Scan for the cell matching the given text and deliver its (x, y) coordinate at center. 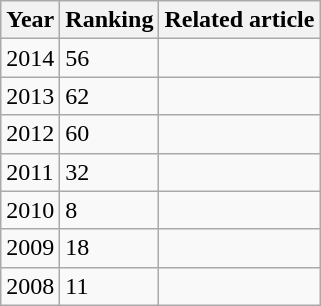
2010 (30, 210)
8 (110, 210)
2014 (30, 58)
2008 (30, 286)
2011 (30, 172)
2012 (30, 134)
60 (110, 134)
2013 (30, 96)
32 (110, 172)
11 (110, 286)
56 (110, 58)
Year (30, 20)
62 (110, 96)
18 (110, 248)
Ranking (110, 20)
2009 (30, 248)
Related article (240, 20)
